Locate the cell with the specified text and output its (X, Y) center coordinate. 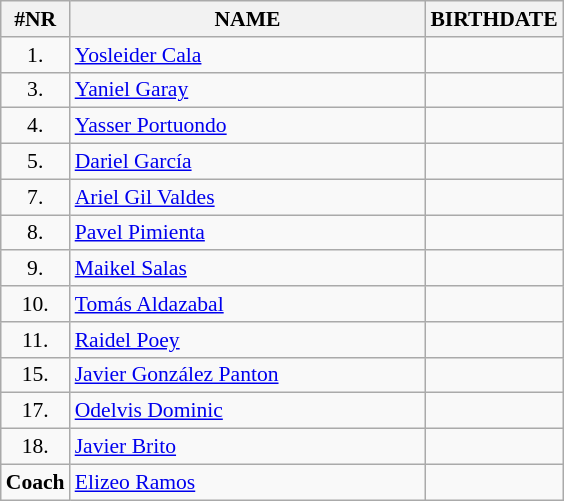
Dariel García (248, 162)
Tomás Aldazabal (248, 304)
15. (36, 375)
5. (36, 162)
Odelvis Dominic (248, 411)
11. (36, 340)
1. (36, 55)
Yasser Portuondo (248, 126)
Yosleider Cala (248, 55)
18. (36, 447)
9. (36, 269)
Javier Brito (248, 447)
#NR (36, 19)
Ariel Gil Valdes (248, 197)
3. (36, 90)
8. (36, 233)
NAME (248, 19)
10. (36, 304)
7. (36, 197)
Elizeo Ramos (248, 482)
Yaniel Garay (248, 90)
Coach (36, 482)
Javier González Panton (248, 375)
17. (36, 411)
Pavel Pimienta (248, 233)
Maikel Salas (248, 269)
4. (36, 126)
BIRTHDATE (494, 19)
Raidel Poey (248, 340)
